Return the [X, Y] coordinate for the center point of the cell that contains the specified text.  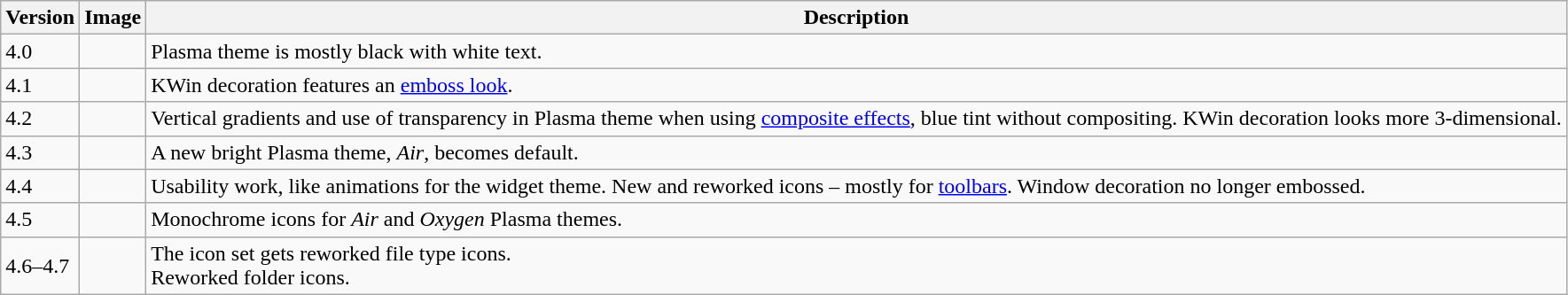
4.0 [41, 51]
Plasma theme is mostly black with white text. [856, 51]
Version [41, 18]
Description [856, 18]
The icon set gets reworked file type icons. Reworked folder icons. [856, 266]
Usability work, like animations for the widget theme. New and reworked icons – mostly for toolbars. Window decoration no longer embossed. [856, 186]
4.2 [41, 119]
A new bright Plasma theme, Air, becomes default. [856, 152]
Monochrome icons for Air and Oxygen Plasma themes. [856, 220]
4.4 [41, 186]
Image [113, 18]
4.1 [41, 85]
KWin decoration features an emboss look. [856, 85]
4.3 [41, 152]
4.5 [41, 220]
4.6–4.7 [41, 266]
